For the text-containing cell, return its midpoint in (X, Y) coordinate format. 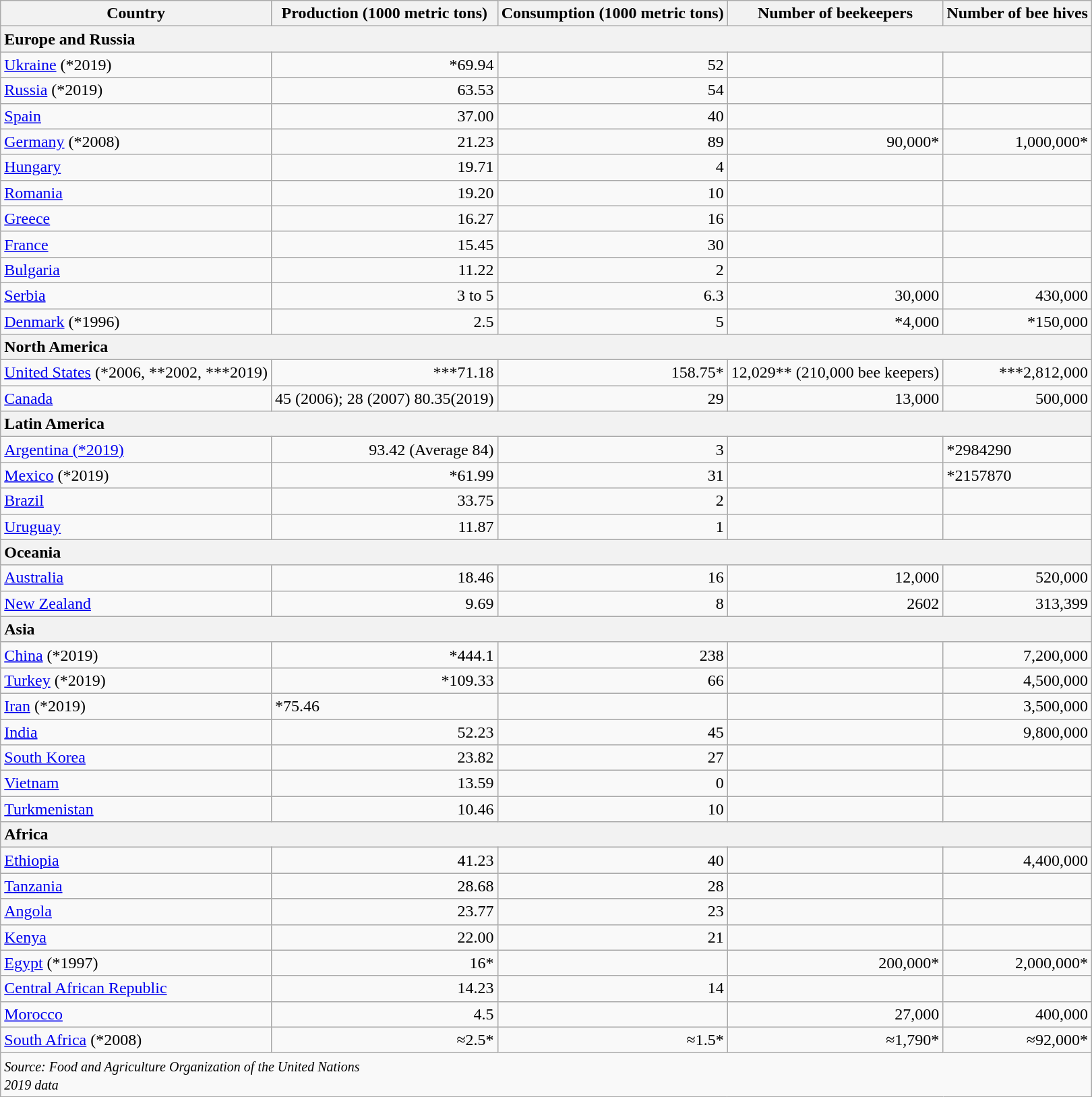
238 (612, 655)
North America (546, 347)
Denmark (*1996) (136, 322)
3,500,000 (1018, 706)
11.22 (384, 270)
Oceania (546, 552)
14 (612, 988)
21.23 (384, 142)
Number of bee hives (1018, 13)
23 (612, 912)
Mexico (*2019) (136, 475)
France (136, 244)
1,000,000* (1018, 142)
10.46 (384, 809)
Egypt (*1997) (136, 963)
Number of beekeepers (835, 13)
37.00 (384, 116)
158.75* (612, 373)
Argentina (*2019) (136, 450)
12,029** (210,000 bee keepers) (835, 373)
3 (612, 450)
Morocco (136, 1014)
Production (1000 metric tons) (384, 13)
22.00 (384, 937)
313,399 (1018, 603)
28.68 (384, 886)
52.23 (384, 732)
*2157870 (1018, 475)
15.45 (384, 244)
27 (612, 758)
Africa (546, 835)
*61.99 (384, 475)
Ethiopia (136, 860)
400,000 (1018, 1014)
500,000 (1018, 398)
Tanzania (136, 886)
45 (2006); 28 (2007) 80.35(2019) (384, 398)
Hungary (136, 167)
12,000 (835, 578)
Latin America (546, 424)
Spain (136, 116)
2602 (835, 603)
2.5 (384, 322)
1 (612, 527)
52 (612, 65)
Iran (*2019) (136, 706)
9,800,000 (1018, 732)
23.82 (384, 758)
93.42 (Average 84) (384, 450)
41.23 (384, 860)
30,000 (835, 295)
27,000 (835, 1014)
New Zealand (136, 603)
Ukraine (*2019) (136, 65)
≈92,000* (1018, 1040)
India (136, 732)
South Africa (*2008) (136, 1040)
16* (384, 963)
4.5 (384, 1014)
3 to 5 (384, 295)
19.20 (384, 193)
Vietnam (136, 783)
***71.18 (384, 373)
Turkmenistan (136, 809)
28 (612, 886)
33.75 (384, 501)
United States (*2006, **2002, ***2019) (136, 373)
*109.33 (384, 680)
45 (612, 732)
430,000 (1018, 295)
≈1.5* (612, 1040)
*4,000 (835, 322)
520,000 (1018, 578)
Consumption (1000 metric tons) (612, 13)
19.71 (384, 167)
Brazil (136, 501)
Russia (*2019) (136, 90)
11.87 (384, 527)
0 (612, 783)
63.53 (384, 90)
16.27 (384, 218)
*150,000 (1018, 322)
≈1,790* (835, 1040)
21 (612, 937)
89 (612, 142)
13,000 (835, 398)
Germany (*2008) (136, 142)
*69.94 (384, 65)
13.59 (384, 783)
31 (612, 475)
4,400,000 (1018, 860)
***2,812,000 (1018, 373)
Europe and Russia (546, 39)
66 (612, 680)
4,500,000 (1018, 680)
90,000* (835, 142)
Turkey (*2019) (136, 680)
8 (612, 603)
30 (612, 244)
14.23 (384, 988)
South Korea (136, 758)
*2984290 (1018, 450)
China (*2019) (136, 655)
Romania (136, 193)
Bulgaria (136, 270)
Uruguay (136, 527)
Greece (136, 218)
23.77 (384, 912)
Canada (136, 398)
9.69 (384, 603)
2,000,000* (1018, 963)
Central African Republic (136, 988)
29 (612, 398)
*75.46 (384, 706)
Australia (136, 578)
Asia (546, 629)
4 (612, 167)
54 (612, 90)
*444.1 (384, 655)
Kenya (136, 937)
≈2.5* (384, 1040)
Angola (136, 912)
200,000* (835, 963)
Serbia (136, 295)
5 (612, 322)
Source: Food and Agriculture Organization of the United Nations2019 data (546, 1075)
7,200,000 (1018, 655)
Country (136, 13)
18.46 (384, 578)
6.3 (612, 295)
